Return (x, y) of the center of cell containing provided text 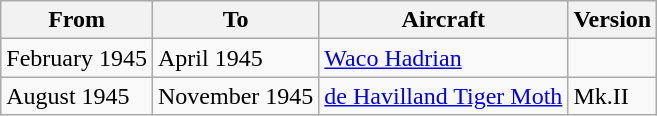
de Havilland Tiger Moth (444, 96)
Version (612, 20)
To (235, 20)
Aircraft (444, 20)
April 1945 (235, 58)
Mk.II (612, 96)
February 1945 (77, 58)
August 1945 (77, 96)
Waco Hadrian (444, 58)
November 1945 (235, 96)
From (77, 20)
